Provide the (X, Y) coordinate of the cell's center where the given text is located.  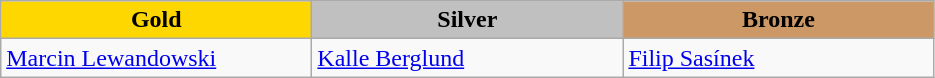
Marcin Lewandowski (156, 58)
Bronze (778, 20)
Kalle Berglund (468, 58)
Gold (156, 20)
Filip Sasínek (778, 58)
Silver (468, 20)
